Locate the cell with the specified text and output its [x, y] center coordinate. 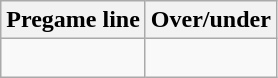
Over/under [210, 20]
Pregame line [74, 20]
